Detect which cell encompasses the target text, then output its (x, y) center coordinate. 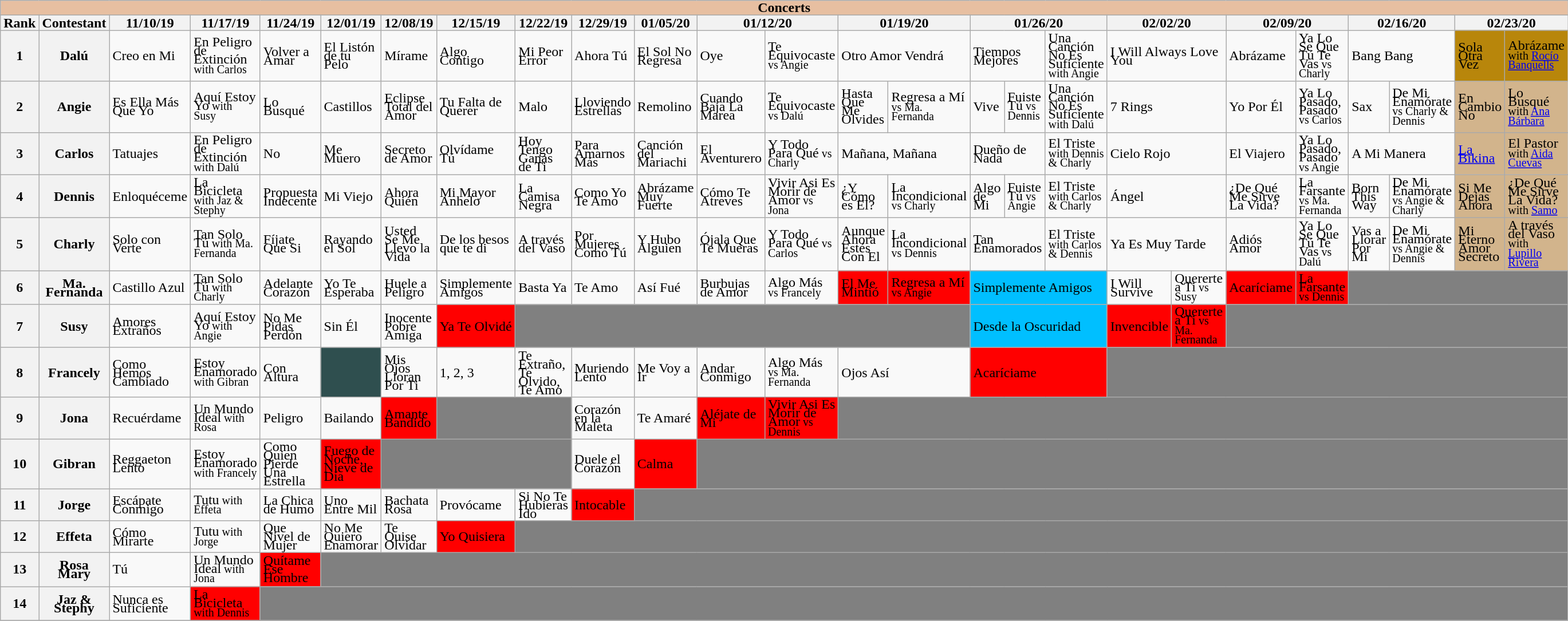
El Triste with Carlos & Dennis (1076, 244)
Volver a Amar (290, 56)
Me Muero (351, 153)
Bachata Rosa (409, 505)
Usted Se Me Llevo la Vida (409, 244)
Yo Quisiera (476, 537)
Te Quise Olvidar (409, 537)
13 (19, 570)
La Incondicional vs Dennis (929, 244)
A Mi Manera (1402, 153)
Mi Viejo (351, 196)
Si Me Dejas Ahora (1480, 196)
Ahora Tú (603, 56)
Aunque Ahora Estés Con El (864, 244)
Angie (74, 106)
12/15/19 (476, 23)
Enloquéceme (150, 196)
Carlos (74, 153)
Yo Te Esperaba (351, 287)
Cielo Rojo (1166, 153)
Jaz & Stephy (74, 603)
La Camisa Negra (543, 196)
Amores Extraños (150, 326)
Hasta Que Me Olvides (864, 106)
Recuérdame (150, 418)
11/17/19 (226, 23)
En Peligro de Extinción with Dalú (226, 153)
Sola Otra Vez (1480, 56)
Oye (731, 56)
¿Y Cómo es El? (864, 196)
Cuando Baja La Marea (731, 106)
Te Amaré (665, 418)
Otro Amor Vendrá (904, 56)
Con Altura (290, 372)
El Me Mintió (864, 287)
Dueño de Nada (1008, 153)
Invencible (1139, 326)
Ójala Que Te Mueras (731, 244)
Contestant (74, 23)
De Mi Enamórate vs Charly & Dennis (1423, 106)
Jorge (74, 505)
Cómo Te Atreves (731, 196)
Ya Es Muy Tarde (1166, 244)
A través del Vaso with Lupillo Rivera (1537, 244)
11 (19, 505)
Te Extraño, Te Olvido, Te Amo (543, 372)
Que Nivel de Mujer (290, 537)
No (290, 153)
Rayando el Sol (351, 244)
12/29/19 (603, 23)
¿De Qué Me Sirve La Vida? with Samo (1537, 196)
Una Canción No Es Suficiente with Angie (1076, 56)
Tu Falta de Querer (476, 106)
Vivir Asi Es Morir de Amor vs Dennis (801, 418)
Vive (987, 106)
Nunca es Suficiente (150, 603)
La Incondicional vs Charly (929, 196)
02/09/20 (1287, 23)
Duele el Corazón (603, 464)
¿De Qué Me Sirve La Vida? (1261, 196)
12/08/19 (409, 23)
Y Hubo Alguien (665, 244)
Fuiste Tú vs Angie (1025, 196)
Tan Solo Tú with Ma. Fernanda (226, 244)
Algo Más vs Ma. Fernanda (801, 372)
Tatuajes (150, 153)
Tutu with Effeta (226, 505)
Quítame Ese Hombre (290, 570)
7 (19, 326)
Sax (1369, 106)
Como Hemos Cambiado (150, 372)
Adelante Corazón (290, 287)
1, 2, 3 (476, 372)
La Chica de Humo (290, 505)
Abrázame (1261, 56)
Escápate Conmigo (150, 505)
Andar Conmigo (731, 372)
El Listón de tu Pelo (351, 56)
Mañana, Mañana (904, 153)
Hoy Tengo Ganas de Ti (543, 153)
En Cambio No (1480, 106)
Basta Ya (543, 287)
La Farsante vs Dennis (1322, 287)
De los besos que te di (476, 244)
12/01/19 (351, 23)
Bang Bang (1402, 56)
Solo con Verte (150, 244)
Bailando (351, 418)
Remolino (665, 106)
Mírame (409, 56)
Amante Bandido (409, 418)
3 (19, 153)
No Me Quiero Enamorar (351, 537)
Como Yo Te Amo (603, 196)
Mi Eterno Amor Secreto (1480, 244)
Muriendo Lento (603, 372)
5 (19, 244)
Born This Way (1369, 196)
I Will Survive (1139, 287)
Quererte a Ti vs Susy (1199, 287)
4 (19, 196)
Propuesta Indecente (290, 196)
Tiempos Mejores (1008, 56)
Cómo Mirarte (150, 537)
Fíjate Que Si (290, 244)
Tú (150, 570)
Fuego de Noche, Nieve de Día (351, 464)
Regresa a Mí vs Ma. Fernanda (929, 106)
Desde la Oscuridad (1039, 326)
Algo de Mi (987, 196)
Burbujas de Amor (731, 287)
Mis Ojos Lloran Por Ti (409, 372)
Estoy Enamorado with Francely (226, 464)
El Aventurero (731, 153)
Mi Mayor Anhelo (476, 196)
Francely (74, 372)
Ma. Fernanda (74, 287)
A través del Vaso (543, 244)
Aquí Estoy Yo with Susy (226, 106)
9 (19, 418)
Susy (74, 326)
Ya Lo Pasado, Pasado vs Carlos (1322, 106)
Algo Más vs Francely (801, 287)
Mi Peor Error (543, 56)
Concerts (785, 8)
En Peligro de Extinción with Carlos (226, 56)
Si No Te Hubieras Ido (543, 505)
Creo en Mi (150, 56)
Ángel (1166, 196)
10 (19, 464)
Por Mujeres Como Tú (603, 244)
Castillos (351, 106)
La Bikina (1480, 153)
Así Fué (665, 287)
Uno Entre Mil (351, 505)
Tan Enamorados (1008, 244)
La Bicicleta with Jaz & Stephy (226, 196)
El Viajero (1261, 153)
Te Amo (603, 287)
Una Canción No Es Suficiente with Dalú (1076, 106)
Tan Solo Tú with Charly (226, 287)
Yo Por Él (1261, 106)
Vas a Llorar Por Mi (1369, 244)
Inocente Pobre Amiga (409, 326)
Lloviendo Estrellas (603, 106)
Me Voy a Ir (665, 372)
02/16/20 (1402, 23)
Rank (19, 23)
La Farsante vs Ma. Fernanda (1322, 196)
Ojos Así (904, 372)
Un Mundo Ideal with Jona (226, 570)
Aquí Estoy Yo with Angie (226, 326)
El Pastor with Aida Cuevas (1537, 153)
Y Todo Para Qué vs Carlos (801, 244)
Fuiste Tú vs Dennis (1025, 106)
Abrázame with Rocío Banquells (1537, 56)
8 (19, 372)
Rosa Mary (74, 570)
Canción del Mariachi (665, 153)
01/12/20 (767, 23)
Calma (665, 464)
01/19/20 (904, 23)
Aléjate de Mi (731, 418)
Jona (74, 418)
Estoy Enamorado with Gibran (226, 372)
Provócame (476, 505)
Effeta (74, 537)
Malo (543, 106)
De Mi Enamórate vs Angie & Charly (1423, 196)
Dennis (74, 196)
El Sol No Regresa (665, 56)
Huele a Peligro (409, 287)
Sin Él (351, 326)
El Triste with Carlos & Charly (1076, 196)
Regresa a Mí vs Angie (929, 287)
Tutu with Jorge (226, 537)
02/02/20 (1166, 23)
Ya Te Olvidé (476, 326)
14 (19, 603)
Corazón en la Maleta (603, 418)
Ya Lo Se Que Tú Te Vas vs Dalú (1322, 244)
6 (19, 287)
De Mi Enamórate vs Angie & Dennis (1423, 244)
I Will Always Love You (1166, 56)
Algo Contigo (476, 56)
2 (19, 106)
Lo Busqué with Ana Bárbara (1537, 106)
La Bicicleta with Dennis (226, 603)
Lo Busqué (290, 106)
No Me Pidas Perdón (290, 326)
11/10/19 (150, 23)
Adiós Amor (1261, 244)
Secreto de Amor (409, 153)
Intocable (603, 505)
01/05/20 (665, 23)
12 (19, 537)
Peligro (290, 418)
Abrázame Muy Fuerte (665, 196)
Un Mundo Ideal with Rosa (226, 418)
1 (19, 56)
Ahora Quién (409, 196)
Charly (74, 244)
12/22/19 (543, 23)
Vivir Asi Es Morir de Amor vs Jona (801, 196)
Ya Lo Se Que Tú Te Vas vs Charly (1322, 56)
Reggaeton Lento (150, 464)
01/26/20 (1039, 23)
Gibran (74, 464)
Castillo Azul (150, 287)
Quererte a Ti vs Ma. Fernanda (1199, 326)
Te Equivocaste vs Dalú (801, 106)
Eclipse Total del Amor (409, 106)
El Triste with Dennis & Charly (1076, 153)
Como Quien Pierde Una Estrella (290, 464)
Es Ella Más Que Yo (150, 106)
Te Equivocaste vs Angie (801, 56)
Olvídame Tú (476, 153)
11/24/19 (290, 23)
Dalú (74, 56)
Y Todo Para Qué vs Charly (801, 153)
Para Amarnos Más (603, 153)
Ya Lo Pasado, Pasado vs Angie (1322, 153)
7 Rings (1166, 106)
02/23/20 (1512, 23)
